Scan for the cell matching the given text and deliver its [x, y] coordinate at center. 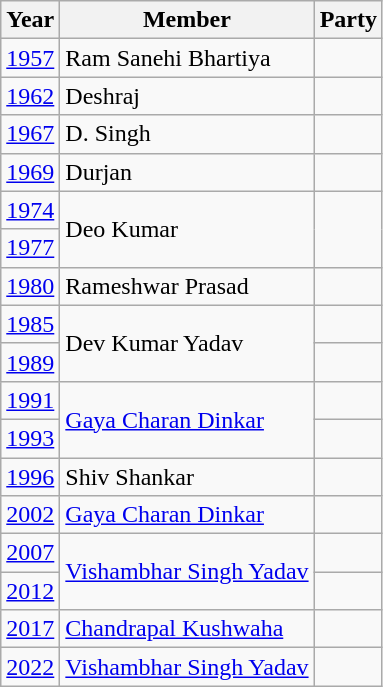
1974 [30, 210]
2017 [30, 629]
Dev Kumar Yadav [187, 343]
Durjan [187, 172]
1957 [30, 58]
D. Singh [187, 134]
1962 [30, 96]
1996 [30, 477]
1991 [30, 400]
Deo Kumar [187, 229]
Ram Sanehi Bhartiya [187, 58]
Shiv Shankar [187, 477]
1967 [30, 134]
2022 [30, 667]
1977 [30, 248]
1989 [30, 362]
Chandrapal Kushwaha [187, 629]
Member [187, 20]
2012 [30, 591]
1980 [30, 286]
2002 [30, 515]
Deshraj [187, 96]
Rameshwar Prasad [187, 286]
1969 [30, 172]
2007 [30, 553]
1993 [30, 438]
Year [30, 20]
Party [348, 20]
1985 [30, 324]
